Return the [X, Y] coordinate for the center point of the cell that contains the specified text.  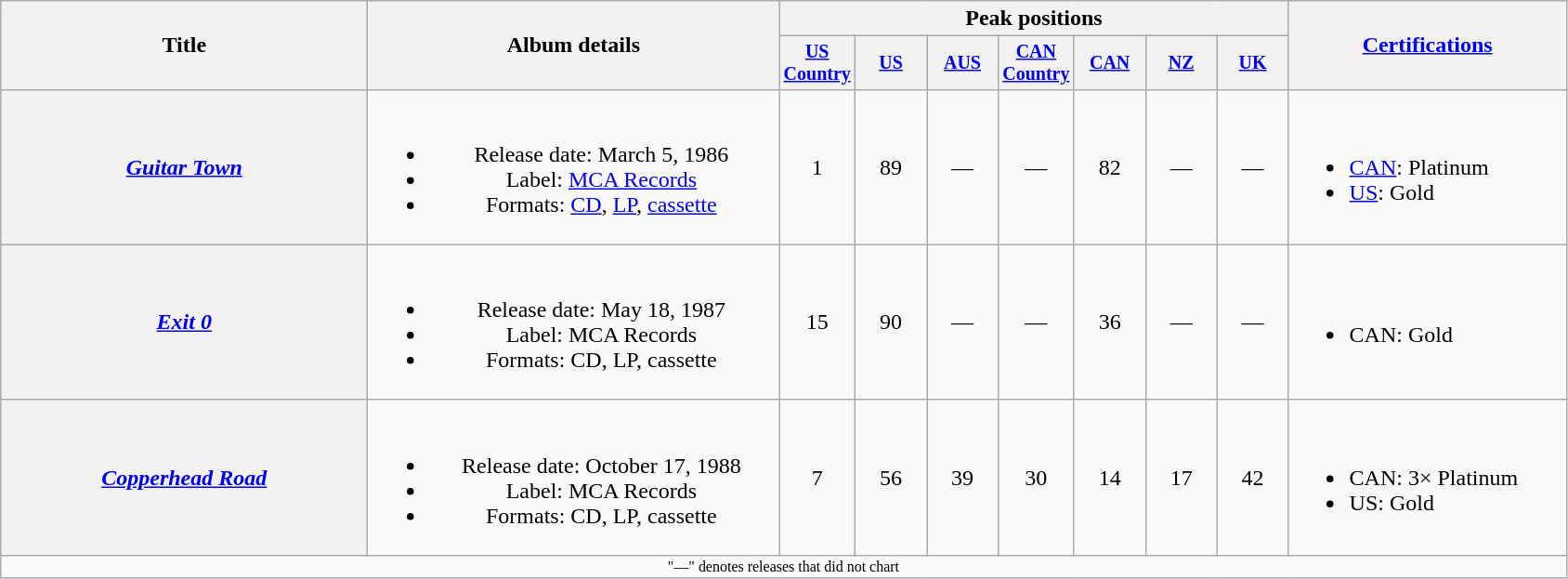
Album details [574, 46]
15 [817, 322]
39 [962, 478]
AUS [962, 63]
Release date: October 17, 1988Label: MCA RecordsFormats: CD, LP, cassette [574, 478]
14 [1109, 478]
82 [1109, 167]
7 [817, 478]
Exit 0 [184, 322]
UK [1252, 63]
89 [892, 167]
CAN: PlatinumUS: Gold [1427, 167]
Title [184, 46]
30 [1036, 478]
56 [892, 478]
NZ [1182, 63]
Release date: March 5, 1986Label: MCA RecordsFormats: CD, LP, cassette [574, 167]
CAN [1109, 63]
CAN Country [1036, 63]
Release date: May 18, 1987Label: MCA RecordsFormats: CD, LP, cassette [574, 322]
CAN: Gold [1427, 322]
17 [1182, 478]
Peak positions [1034, 19]
CAN: 3× PlatinumUS: Gold [1427, 478]
90 [892, 322]
Copperhead Road [184, 478]
US [892, 63]
"—" denotes releases that did not chart [784, 566]
Guitar Town [184, 167]
42 [1252, 478]
36 [1109, 322]
US Country [817, 63]
Certifications [1427, 46]
1 [817, 167]
